Locate the cell with the specified text and output its (X, Y) center coordinate. 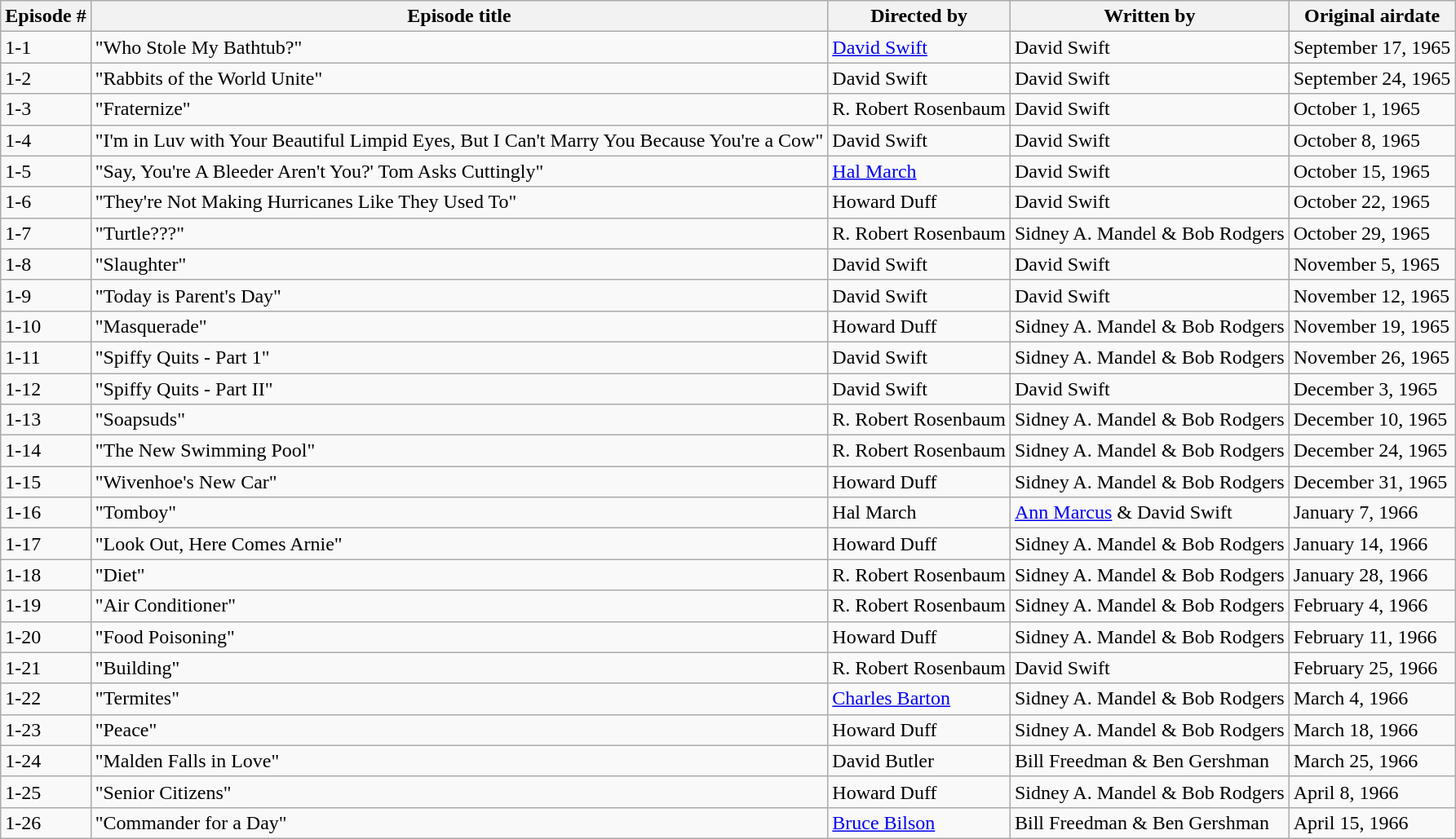
1-20 (46, 637)
"Spiffy Quits - Part 1" (459, 357)
February 4, 1966 (1372, 606)
"They're Not Making Hurricanes Like They Used To" (459, 202)
September 17, 1965 (1372, 47)
Charles Barton (919, 699)
"Peace" (459, 730)
December 3, 1965 (1372, 389)
April 8, 1966 (1372, 792)
Directed by (919, 16)
March 18, 1966 (1372, 730)
February 11, 1966 (1372, 637)
1-9 (46, 295)
November 12, 1965 (1372, 295)
1-10 (46, 326)
November 5, 1965 (1372, 264)
October 8, 1965 (1372, 140)
1-13 (46, 420)
1-15 (46, 482)
Ann Marcus & David Swift (1149, 513)
1-5 (46, 171)
1-19 (46, 606)
"Food Poisoning" (459, 637)
1-14 (46, 451)
March 25, 1966 (1372, 761)
September 24, 1965 (1372, 78)
"Air Conditioner" (459, 606)
"Fraternize" (459, 109)
January 28, 1966 (1372, 575)
1-21 (46, 668)
1-11 (46, 357)
1-16 (46, 513)
"Soapsuds" (459, 420)
"Look Out, Here Comes Arnie" (459, 544)
1-22 (46, 699)
"Spiffy Quits - Part II" (459, 389)
"Termites" (459, 699)
March 4, 1966 (1372, 699)
Episode # (46, 16)
1-26 (46, 823)
"Wivenhoe's New Car" (459, 482)
"Masquerade" (459, 326)
October 29, 1965 (1372, 233)
"I'm in Luv with Your Beautiful Limpid Eyes, But I Can't Marry You Because You're a Cow" (459, 140)
1-17 (46, 544)
1-18 (46, 575)
1-6 (46, 202)
1-4 (46, 140)
1-8 (46, 264)
"Who Stole My Bathtub?" (459, 47)
1-12 (46, 389)
1-7 (46, 233)
"Rabbits of the World Unite" (459, 78)
Written by (1149, 16)
February 25, 1966 (1372, 668)
"Commander for a Day" (459, 823)
October 1, 1965 (1372, 109)
January 7, 1966 (1372, 513)
1-2 (46, 78)
"Building" (459, 668)
"Turtle???" (459, 233)
"Tomboy" (459, 513)
"Senior Citizens" (459, 792)
Original airdate (1372, 16)
December 24, 1965 (1372, 451)
October 22, 1965 (1372, 202)
April 15, 1966 (1372, 823)
1-1 (46, 47)
November 26, 1965 (1372, 357)
"Diet" (459, 575)
1-25 (46, 792)
1-23 (46, 730)
1-24 (46, 761)
"Malden Falls in Love" (459, 761)
"The New Swimming Pool" (459, 451)
David Butler (919, 761)
"Today is Parent's Day" (459, 295)
January 14, 1966 (1372, 544)
November 19, 1965 (1372, 326)
December 31, 1965 (1372, 482)
"Slaughter" (459, 264)
1-3 (46, 109)
October 15, 1965 (1372, 171)
"Say, You're A Bleeder Aren't You?' Tom Asks Cuttingly" (459, 171)
Bruce Bilson (919, 823)
Episode title (459, 16)
December 10, 1965 (1372, 420)
